Extract the [x, y] coordinate from the center of the cell holding the provided text.  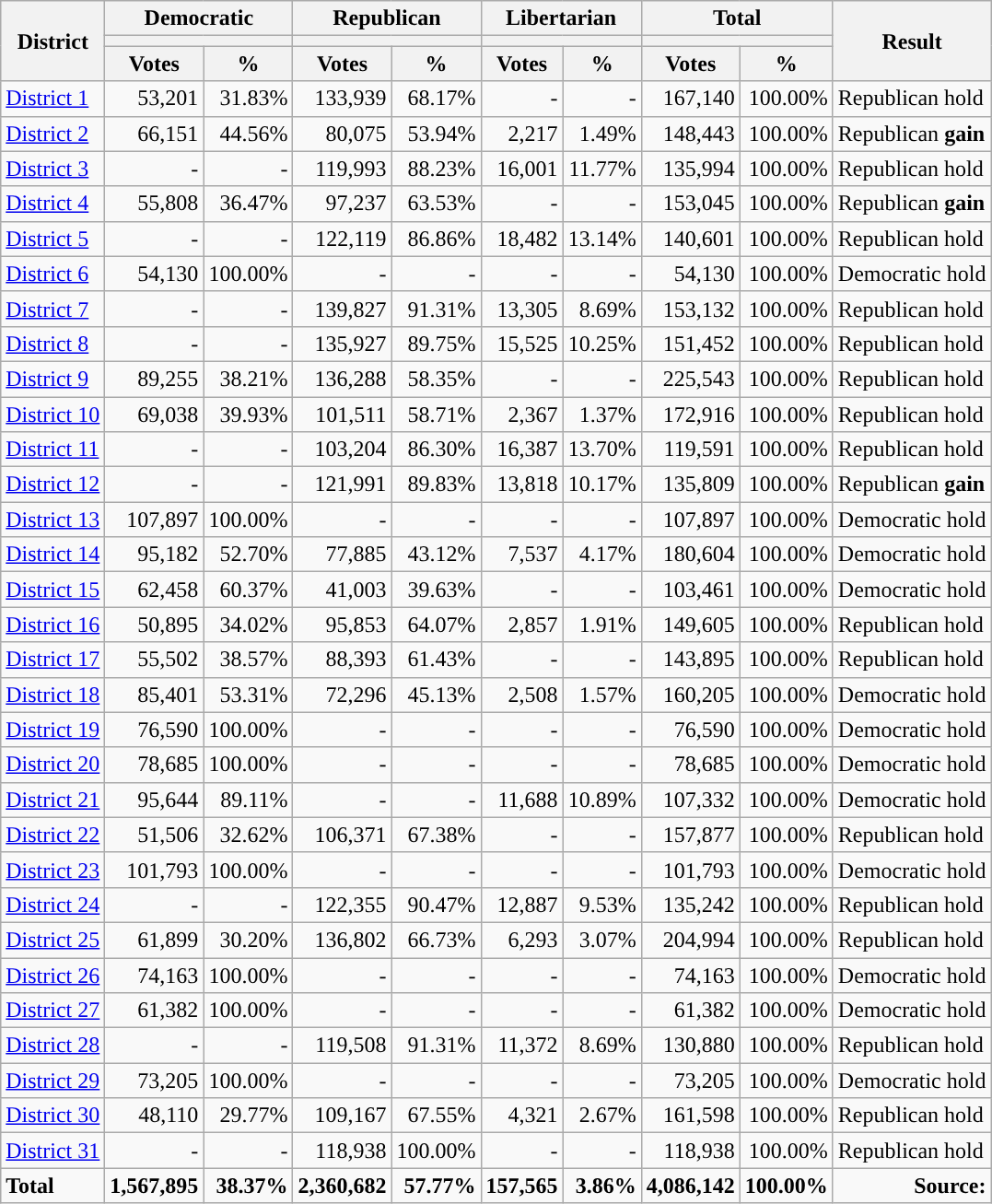
4,321 [521, 1116]
44.56% [249, 134]
13,305 [521, 309]
34.02% [249, 625]
58.71% [437, 414]
District 2 [53, 134]
36.47% [249, 204]
109,167 [343, 1116]
2,360,682 [343, 1186]
48,110 [155, 1116]
88,393 [343, 660]
161,598 [691, 1116]
Result [912, 41]
69,038 [155, 414]
10.25% [602, 344]
District 31 [53, 1151]
13,818 [521, 485]
District 11 [53, 450]
32.62% [249, 835]
60.37% [249, 590]
67.38% [437, 835]
District 17 [53, 660]
District 4 [53, 204]
District 9 [53, 379]
38.57% [249, 660]
District 24 [53, 905]
1,567,895 [155, 1186]
District 26 [53, 976]
95,644 [155, 800]
7,537 [521, 555]
95,182 [155, 555]
District 15 [53, 590]
1.57% [602, 695]
77,885 [343, 555]
167,140 [691, 99]
39.93% [249, 414]
86.86% [437, 239]
District 30 [53, 1116]
133,939 [343, 99]
157,877 [691, 835]
68.17% [437, 99]
64.07% [437, 625]
89.83% [437, 485]
2,367 [521, 414]
55,502 [155, 660]
119,591 [691, 450]
135,809 [691, 485]
153,132 [691, 309]
District 3 [53, 169]
204,994 [691, 940]
53,201 [155, 99]
39.63% [437, 590]
District 29 [53, 1081]
1.37% [602, 414]
District 6 [53, 274]
District 20 [53, 765]
District 22 [53, 835]
District 1 [53, 99]
District 18 [53, 695]
District 7 [53, 309]
89.11% [249, 800]
106,371 [343, 835]
122,355 [343, 905]
2.67% [602, 1116]
121,991 [343, 485]
107,332 [691, 800]
District 13 [53, 520]
District 25 [53, 940]
District 14 [53, 555]
10.17% [602, 485]
88.23% [437, 169]
53.94% [437, 134]
130,880 [691, 1046]
72,296 [343, 695]
10.89% [602, 800]
District 23 [53, 870]
11.77% [602, 169]
District 10 [53, 414]
District 19 [53, 730]
13.70% [602, 450]
90.47% [437, 905]
135,242 [691, 905]
119,508 [343, 1046]
55,808 [155, 204]
62,458 [155, 590]
52.70% [249, 555]
4,086,142 [691, 1186]
135,927 [343, 344]
Republican [387, 18]
119,993 [343, 169]
District 12 [53, 485]
4.17% [602, 555]
172,916 [691, 414]
101,511 [343, 414]
9.53% [602, 905]
122,119 [343, 239]
District 16 [53, 625]
1.91% [602, 625]
District 5 [53, 239]
51,506 [155, 835]
3.07% [602, 940]
45.13% [437, 695]
31.83% [249, 99]
151,452 [691, 344]
136,288 [343, 379]
38.21% [249, 379]
86.30% [437, 450]
225,543 [691, 379]
89,255 [155, 379]
6,293 [521, 940]
District 28 [53, 1046]
11,372 [521, 1046]
15,525 [521, 344]
3.86% [602, 1186]
63.53% [437, 204]
53.31% [249, 695]
18,482 [521, 239]
District 8 [53, 344]
103,204 [343, 450]
2,217 [521, 134]
149,605 [691, 625]
57.77% [437, 1186]
29.77% [249, 1116]
38.37% [249, 1186]
61.43% [437, 660]
1.49% [602, 134]
143,895 [691, 660]
139,827 [343, 309]
160,205 [691, 695]
180,604 [691, 555]
Democratic [199, 18]
43.12% [437, 555]
2,508 [521, 695]
50,895 [155, 625]
16,387 [521, 450]
30.20% [249, 940]
58.35% [437, 379]
61,899 [155, 940]
12,887 [521, 905]
136,802 [343, 940]
103,461 [691, 590]
66.73% [437, 940]
District [53, 41]
41,003 [343, 590]
66,151 [155, 134]
153,045 [691, 204]
District 21 [53, 800]
89.75% [437, 344]
80,075 [343, 134]
13.14% [602, 239]
135,994 [691, 169]
Source: [912, 1186]
140,601 [691, 239]
Libertarian [561, 18]
67.55% [437, 1116]
95,853 [343, 625]
11,688 [521, 800]
97,237 [343, 204]
2,857 [521, 625]
District 27 [53, 1011]
148,443 [691, 134]
157,565 [521, 1186]
85,401 [155, 695]
16,001 [521, 169]
